Search for the cell housing the specified text and yield its [X, Y] center coordinate. 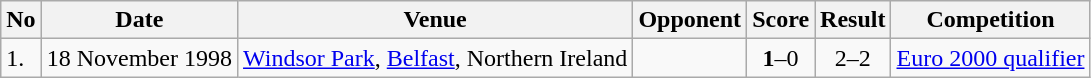
Opponent [690, 20]
Result [853, 20]
Competition [990, 20]
No [21, 20]
2–2 [853, 58]
1–0 [781, 58]
Venue [436, 20]
Score [781, 20]
Windsor Park, Belfast, Northern Ireland [436, 58]
18 November 1998 [139, 58]
Date [139, 20]
Euro 2000 qualifier [990, 58]
1. [21, 58]
